Provide the (x, y) coordinate of the cell's center where the given text is located.  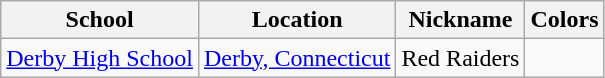
Colors (564, 20)
Location (296, 20)
Derby, Connecticut (296, 58)
Nickname (460, 20)
Red Raiders (460, 58)
School (100, 20)
Derby High School (100, 58)
